Determine the (X, Y) coordinate at the center of the cell enclosing the given text.  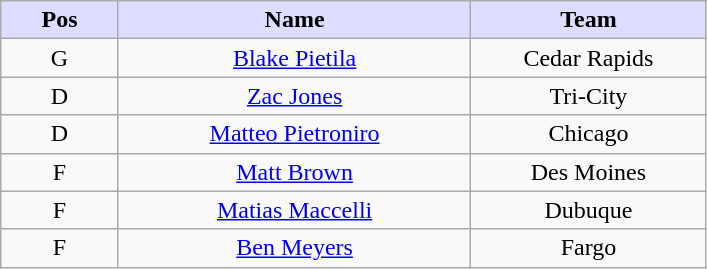
Dubuque (588, 210)
G (60, 58)
Blake Pietila (294, 58)
Name (294, 20)
Matteo Pietroniro (294, 134)
Matias Maccelli (294, 210)
Pos (60, 20)
Des Moines (588, 172)
Tri-City (588, 96)
Ben Meyers (294, 248)
Matt Brown (294, 172)
Zac Jones (294, 96)
Fargo (588, 248)
Chicago (588, 134)
Cedar Rapids (588, 58)
Team (588, 20)
